Locate the cell with the specified text and output its (X, Y) center coordinate. 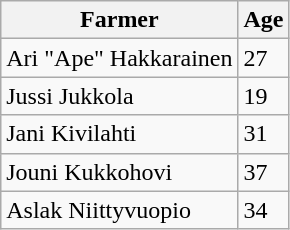
19 (264, 96)
Aslak Niittyvuopio (120, 210)
Ari "Ape" Hakkarainen (120, 58)
Jouni Kukkohovi (120, 172)
Age (264, 20)
27 (264, 58)
34 (264, 210)
Jani Kivilahti (120, 134)
Farmer (120, 20)
Jussi Jukkola (120, 96)
31 (264, 134)
37 (264, 172)
